Search for the cell housing the specified text and yield its (X, Y) center coordinate. 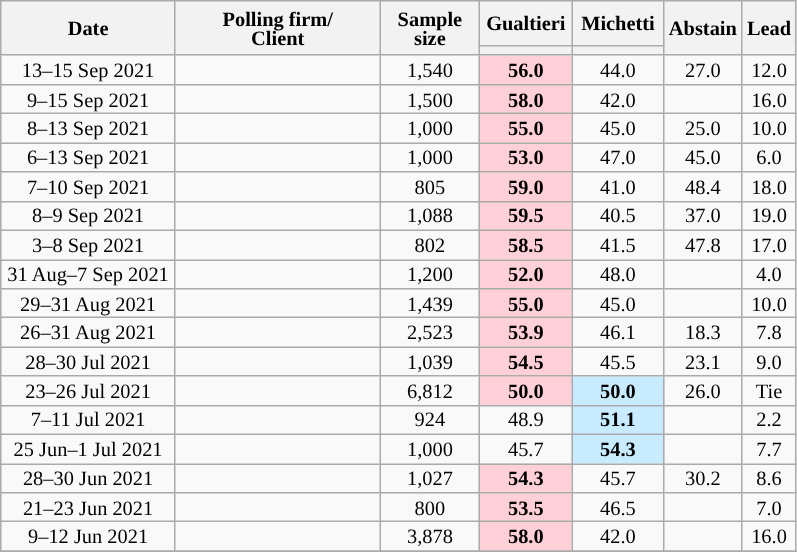
48.0 (618, 274)
6–13 Sep 2021 (88, 156)
12.0 (770, 70)
28–30 Jul 2021 (88, 362)
924 (430, 420)
Sample size (430, 28)
17.0 (770, 244)
6.0 (770, 156)
47.8 (703, 244)
Polling firm/Client (278, 28)
53.0 (526, 156)
800 (430, 506)
28–30 Jun 2021 (88, 478)
41.5 (618, 244)
13–15 Sep 2021 (88, 70)
7.0 (770, 506)
26–31 Aug 2021 (88, 332)
Lead (770, 28)
53.9 (526, 332)
1,200 (430, 274)
51.1 (618, 420)
8–9 Sep 2021 (88, 216)
23–26 Jul 2021 (88, 390)
45.5 (618, 362)
53.5 (526, 506)
47.0 (618, 156)
19.0 (770, 216)
7.7 (770, 448)
59.0 (526, 186)
54.5 (526, 362)
1,540 (430, 70)
52.0 (526, 274)
21–23 Jun 2021 (88, 506)
40.5 (618, 216)
7.8 (770, 332)
805 (430, 186)
1,500 (430, 98)
9.0 (770, 362)
29–31 Aug 2021 (88, 302)
2.2 (770, 420)
23.1 (703, 362)
44.0 (618, 70)
30.2 (703, 478)
4.0 (770, 274)
48.4 (703, 186)
46.1 (618, 332)
31 Aug–7 Sep 2021 (88, 274)
59.5 (526, 216)
Date (88, 28)
25 Jun–1 Jul 2021 (88, 448)
58.5 (526, 244)
9–12 Jun 2021 (88, 536)
8.6 (770, 478)
1,088 (430, 216)
37.0 (703, 216)
2,523 (430, 332)
1,439 (430, 302)
Michetti (618, 22)
3,878 (430, 536)
7–10 Sep 2021 (88, 186)
56.0 (526, 70)
41.0 (618, 186)
18.0 (770, 186)
6,812 (430, 390)
1,039 (430, 362)
802 (430, 244)
46.5 (618, 506)
Gualtieri (526, 22)
48.9 (526, 420)
1,027 (430, 478)
9–15 Sep 2021 (88, 98)
3–8 Sep 2021 (88, 244)
25.0 (703, 128)
Tie (770, 390)
7–11 Jul 2021 (88, 420)
18.3 (703, 332)
26.0 (703, 390)
27.0 (703, 70)
8–13 Sep 2021 (88, 128)
Abstain (703, 28)
